Detect which cell encompasses the target text, then output its (X, Y) center coordinate. 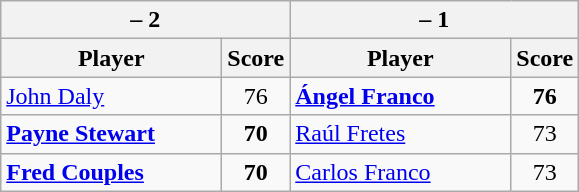
– 1 (434, 20)
– 2 (146, 20)
Payne Stewart (112, 134)
Carlos Franco (400, 172)
Fred Couples (112, 172)
John Daly (112, 96)
Ángel Franco (400, 96)
Raúl Fretes (400, 134)
